From the cell containing the given text, extract its center point as (X, Y) coordinate. 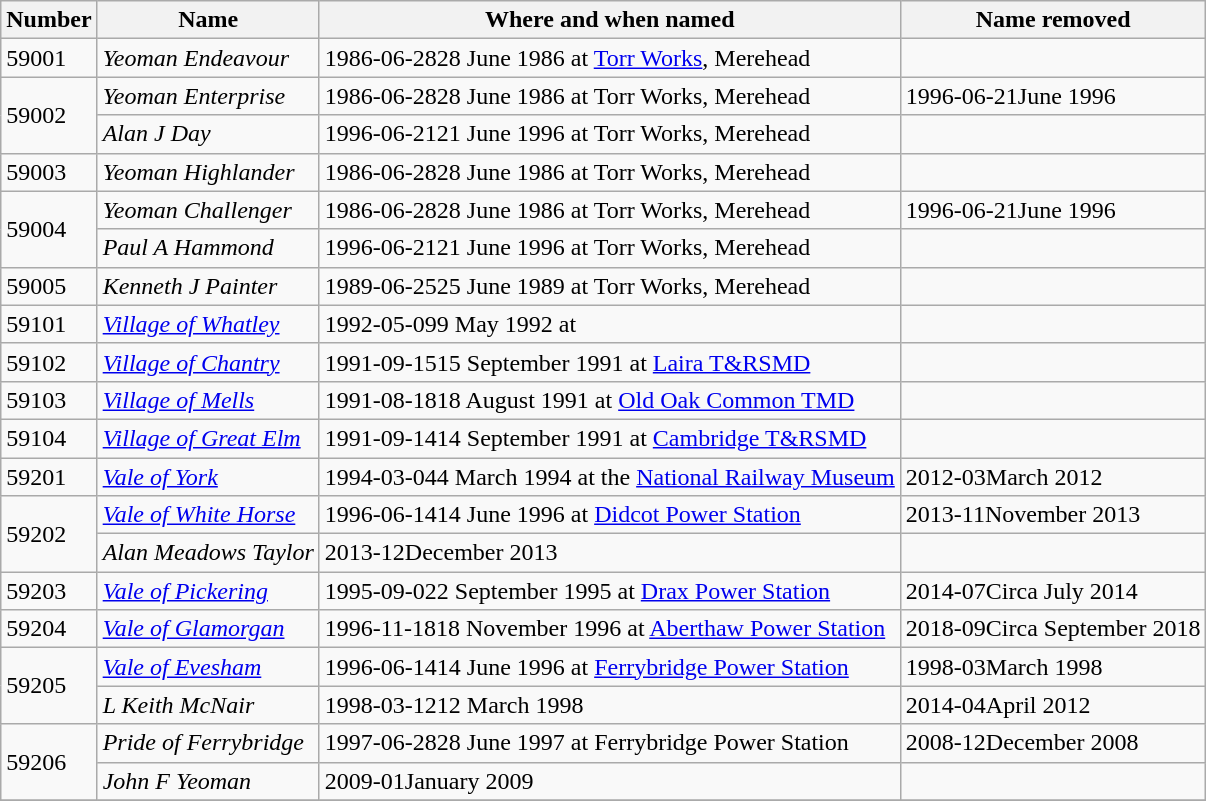
Paul A Hammond (208, 248)
Village of Great Elm (208, 438)
John F Yeoman (208, 781)
Name removed (1053, 20)
2013-12December 2013 (610, 553)
2013-11November 2013 (1053, 515)
2009-01January 2009 (610, 781)
2014-07Circa July 2014 (1053, 591)
Yeoman Enterprise (208, 96)
59204 (49, 629)
2012-03March 2012 (1053, 477)
Vale of Evesham (208, 667)
Village of Chantry (208, 362)
1991-09-1515 September 1991 at Laira T&RSMD (610, 362)
59002 (49, 115)
59001 (49, 58)
Yeoman Challenger (208, 210)
1996-06-1414 June 1996 at Ferrybridge Power Station (610, 667)
2008-12December 2008 (1053, 743)
59102 (49, 362)
Vale of Glamorgan (208, 629)
59101 (49, 324)
1992-05-099 May 1992 at (610, 324)
1996-11-1818 November 1996 at Aberthaw Power Station (610, 629)
59202 (49, 534)
1998-03-1212 March 1998 (610, 705)
Kenneth J Painter (208, 286)
59103 (49, 400)
Vale of Pickering (208, 591)
Village of Mells (208, 400)
L Keith McNair (208, 705)
59104 (49, 438)
59201 (49, 477)
59206 (49, 762)
1996-06-1414 June 1996 at Didcot Power Station (610, 515)
59005 (49, 286)
2014-04April 2012 (1053, 705)
Alan J Day (208, 134)
59004 (49, 229)
Vale of White Horse (208, 515)
59203 (49, 591)
Yeoman Endeavour (208, 58)
1991-08-1818 August 1991 at Old Oak Common TMD (610, 400)
2018-09Circa September 2018 (1053, 629)
Name (208, 20)
Number (49, 20)
Alan Meadows Taylor (208, 553)
1991-09-1414 September 1991 at Cambridge T&RSMD (610, 438)
1998-03March 1998 (1053, 667)
1994-03-044 March 1994 at the National Railway Museum (610, 477)
1995-09-022 September 1995 at Drax Power Station (610, 591)
Where and when named (610, 20)
1989-06-2525 June 1989 at Torr Works, Merehead (610, 286)
59003 (49, 172)
Yeoman Highlander (208, 172)
59205 (49, 686)
Village of Whatley (208, 324)
Vale of York (208, 477)
Pride of Ferrybridge (208, 743)
1997-06-2828 June 1997 at Ferrybridge Power Station (610, 743)
